Output the [x, y] coordinate of the center of the cell containing the given text.  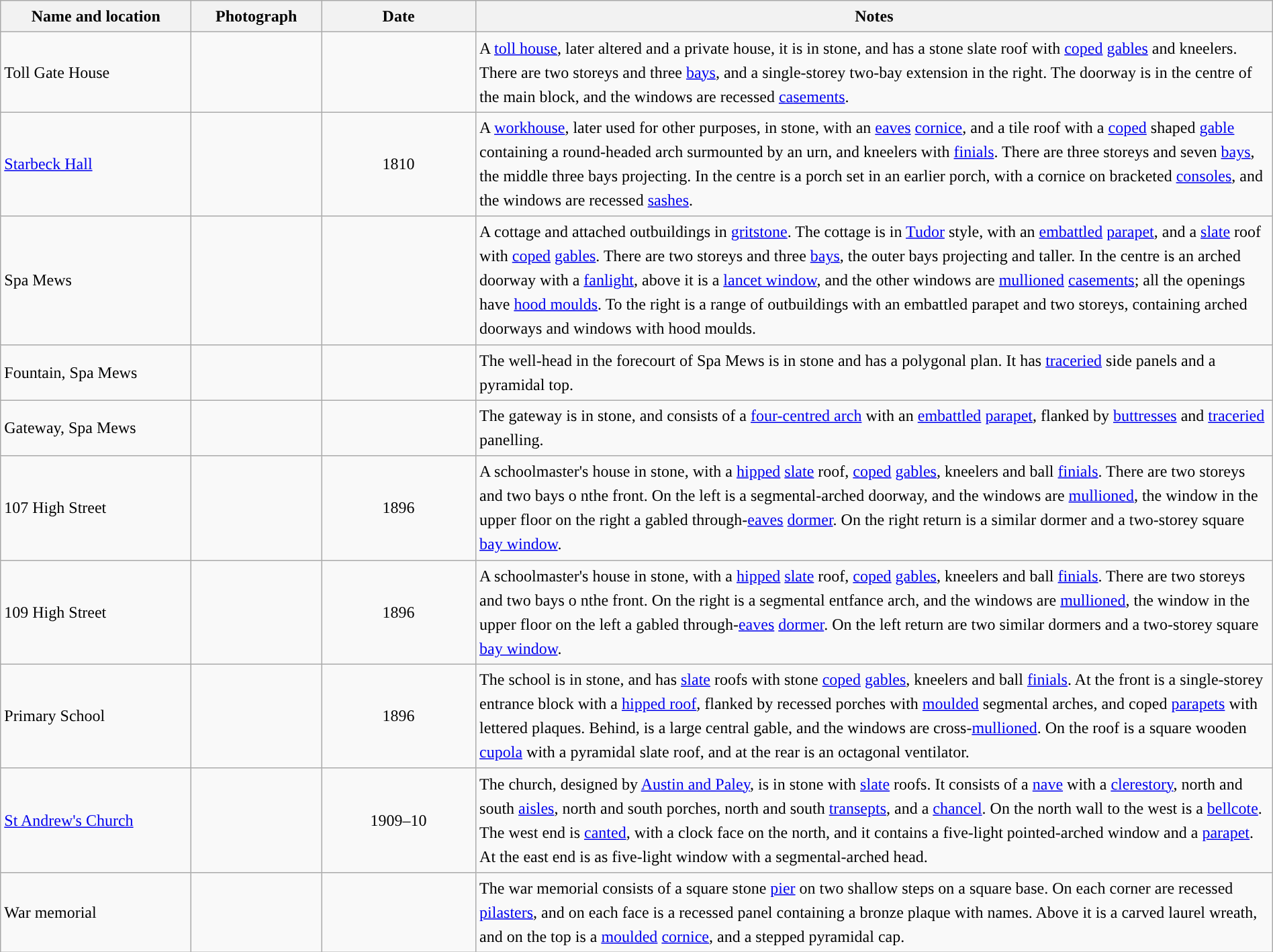
109 High Street [96, 612]
Starbeck Hall [96, 164]
Spa Mews [96, 281]
The gateway is in stone, and consists of a four-centred arch with an embattled parapet, flanked by buttresses and traceried panelling. [874, 428]
St Andrew's Church [96, 820]
Fountain, Spa Mews [96, 372]
Photograph [256, 16]
Notes [874, 16]
1810 [399, 164]
Date [399, 16]
The well-head in the forecourt of Spa Mews is in stone and has a polygonal plan. It has traceried side panels and a pyramidal top. [874, 372]
Name and location [96, 16]
107 High Street [96, 508]
Gateway, Spa Mews [96, 428]
War memorial [96, 912]
Toll Gate House [96, 73]
1909–10 [399, 820]
Primary School [96, 716]
